For the text-containing cell, return its midpoint in [x, y] coordinate format. 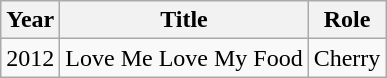
Role [347, 20]
Cherry [347, 58]
Year [30, 20]
Love Me Love My Food [184, 58]
Title [184, 20]
2012 [30, 58]
